Provide the [X, Y] coordinate of the cell's center where the given text is located.  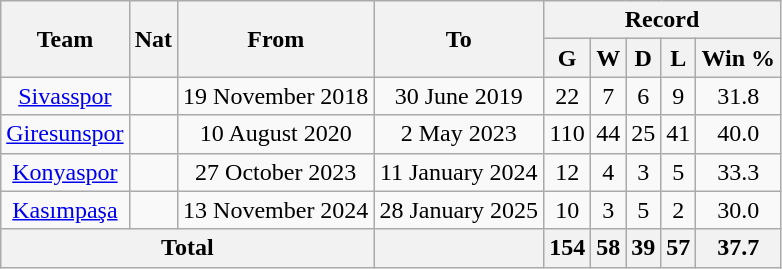
19 November 2018 [276, 96]
To [459, 39]
22 [568, 96]
Record [662, 20]
30.0 [738, 210]
31.8 [738, 96]
10 [568, 210]
2 [678, 210]
From [276, 39]
41 [678, 134]
39 [644, 248]
G [568, 58]
D [644, 58]
Team [65, 39]
Total [188, 248]
7 [608, 96]
154 [568, 248]
12 [568, 172]
13 November 2024 [276, 210]
9 [678, 96]
Konyaspor [65, 172]
W [608, 58]
4 [608, 172]
25 [644, 134]
L [678, 58]
33.3 [738, 172]
Win % [738, 58]
37.7 [738, 248]
27 October 2023 [276, 172]
6 [644, 96]
11 January 2024 [459, 172]
10 August 2020 [276, 134]
110 [568, 134]
40.0 [738, 134]
Kasımpaşa [65, 210]
Nat [153, 39]
2 May 2023 [459, 134]
57 [678, 248]
58 [608, 248]
Sivasspor [65, 96]
30 June 2019 [459, 96]
Giresunspor [65, 134]
44 [608, 134]
28 January 2025 [459, 210]
